Return the (X, Y) coordinate for the center point of the cell that contains the specified text.  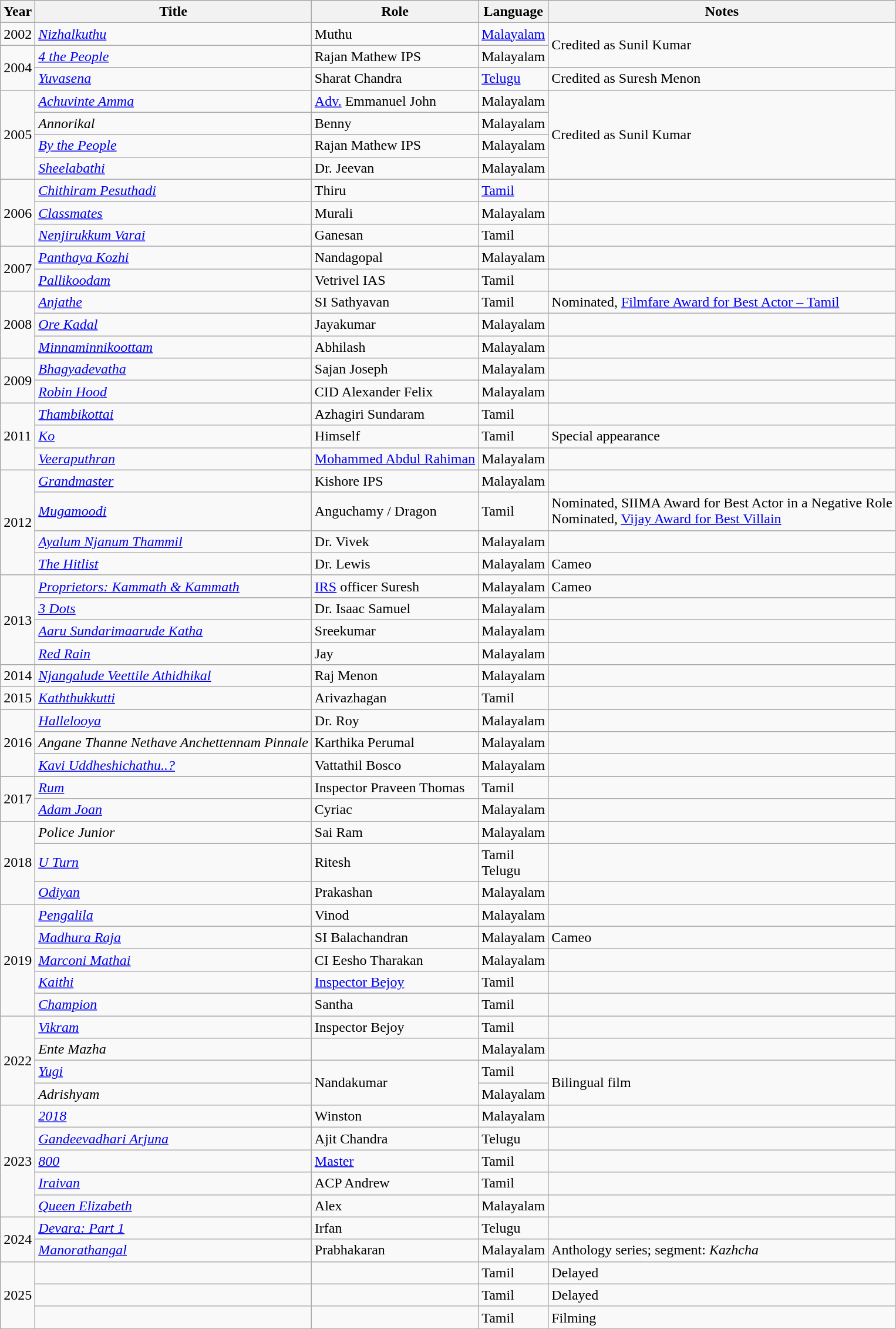
Madhura Raja (174, 937)
2009 (18, 381)
2025 (18, 1295)
Nenjirukkum Varai (174, 235)
Classmates (174, 213)
Devara: Part 1 (174, 1228)
Rum (174, 788)
Ajit Chandra (395, 1139)
Chithiram Pesuthadi (174, 190)
Yugi (174, 1072)
Bilingual film (722, 1083)
Vattathil Bosco (395, 765)
Ore Kadal (174, 325)
Inspector Praveen Thomas (395, 788)
Kaithi (174, 982)
CID Alexander Felix (395, 392)
Dr. Vivek (395, 541)
Proprietors: Kammath & Kammath (174, 586)
Dr. Roy (395, 721)
Special appearance (722, 436)
Nandagopal (395, 257)
Kishore IPS (395, 481)
2006 (18, 213)
Cyriac (395, 810)
Panthaya Kozhi (174, 257)
2019 (18, 960)
Alex (395, 1206)
2017 (18, 799)
Benny (395, 123)
Raj Menon (395, 676)
Vinod (395, 915)
Mugamoodi (174, 511)
Pengalila (174, 915)
Irfan (395, 1228)
2016 (18, 743)
Sharat Chandra (395, 79)
Ritesh (395, 862)
2002 (18, 34)
Karthika Perumal (395, 743)
Arivazhagan (395, 698)
Dr. Isaac Samuel (395, 608)
Vetrivel IAS (395, 280)
Vikram (174, 1027)
Santha (395, 1004)
Jayakumar (395, 325)
IRS officer Suresh (395, 586)
2004 (18, 68)
Police Junior (174, 832)
The Hitlist (174, 564)
Njangalude Veettile Athidhikal (174, 676)
Credited as Suresh Menon (722, 79)
Master (395, 1161)
TamilTelugu (513, 862)
2022 (18, 1061)
Azhagiri Sundaram (395, 414)
2024 (18, 1239)
Grandmaster (174, 481)
Nizhalkuthu (174, 34)
Murali (395, 213)
3 Dots (174, 608)
Ko (174, 436)
ACP Andrew (395, 1183)
2011 (18, 436)
Notes (722, 12)
Veeraputhran (174, 459)
Sajan Joseph (395, 369)
Dr. Jeevan (395, 168)
Minnaminnikoottam (174, 347)
U Turn (174, 862)
Filming (722, 1317)
Kaththukkutti (174, 698)
Adv. Emmanuel John (395, 101)
2005 (18, 134)
SI Balachandran (395, 937)
800 (174, 1161)
Sheelabathi (174, 168)
2013 (18, 620)
Ganesan (395, 235)
Muthu (395, 34)
Nominated, Filmfare Award for Best Actor – Tamil (722, 302)
2008 (18, 325)
Bhagyadevatha (174, 369)
Abhilash (395, 347)
Thiru (395, 190)
Anjathe (174, 302)
Nominated, SIIMA Award for Best Actor in a Negative RoleNominated, Vijay Award for Best Villain (722, 511)
Adrishyam (174, 1094)
Achuvinte Amma (174, 101)
Queen Elizabeth (174, 1206)
Ayalum Njanum Thammil (174, 541)
Sai Ram (395, 832)
Nandakumar (395, 1083)
Ente Mazha (174, 1049)
Annorikal (174, 123)
2014 (18, 676)
Red Rain (174, 654)
Adam Joan (174, 810)
Pallikoodam (174, 280)
Thambikottai (174, 414)
2015 (18, 698)
Winston (395, 1116)
Prakashan (395, 893)
Prabhakaran (395, 1250)
Aaru Sundarimaarude Katha (174, 631)
Title (174, 12)
Gandeevadhari Arjuna (174, 1139)
2012 (18, 523)
Dr. Lewis (395, 564)
Year (18, 12)
2007 (18, 268)
By the People (174, 146)
Himself (395, 436)
Language (513, 12)
SI Sathyavan (395, 302)
Role (395, 12)
Jay (395, 654)
Anthology series; segment: Kazhcha (722, 1250)
Yuvasena (174, 79)
Kavi Uddheshichathu..? (174, 765)
Hallelooya (174, 721)
2023 (18, 1161)
Iraivan (174, 1183)
Sreekumar (395, 631)
Anguchamy / Dragon (395, 511)
Marconi Mathai (174, 960)
Odiyan (174, 893)
4 the People (174, 56)
Robin Hood (174, 392)
Manorathangal (174, 1250)
Angane Thanne Nethave Anchettennam Pinnale (174, 743)
CI Eesho Tharakan (395, 960)
Champion (174, 1004)
Mohammed Abdul Rahiman (395, 459)
